For the text-containing cell, return its midpoint in [X, Y] coordinate format. 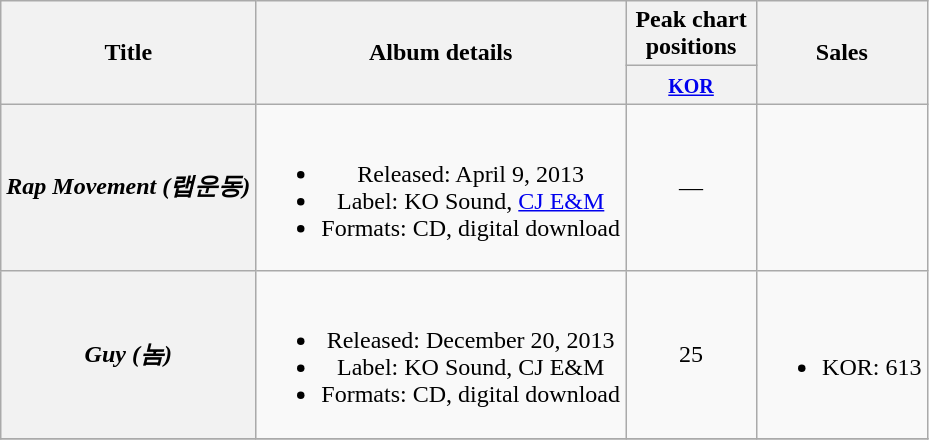
Sales [842, 52]
Rap Movement (랩운동) [128, 188]
Title [128, 52]
Guy (놈) [128, 354]
Peak chart positions [692, 34]
KOR [692, 85]
25 [692, 354]
Released: April 9, 2013Label: KO Sound, CJ E&MFormats: CD, digital download [441, 188]
Released: December 20, 2013Label: KO Sound, CJ E&MFormats: CD, digital download [441, 354]
— [692, 188]
Album details [441, 52]
KOR: 613 [842, 354]
